Return [X, Y] of the center of cell containing provided text 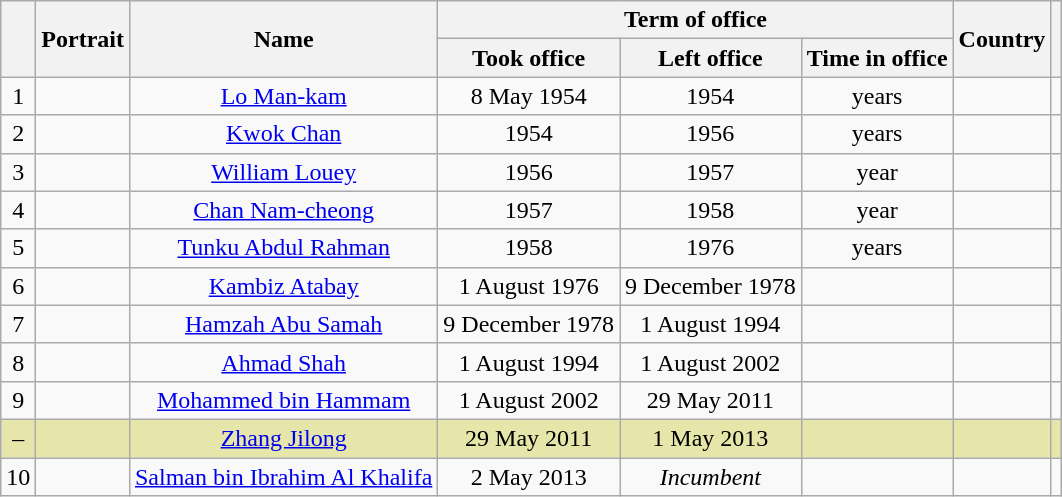
3 [18, 172]
Zhang Jilong [283, 438]
Left office [711, 58]
Salman bin Ibrahim Al Khalifa [283, 477]
Tunku Abdul Rahman [283, 248]
– [18, 438]
Term of office [696, 20]
1 May 2013 [711, 438]
Incumbent [711, 477]
Lo Man-kam [283, 96]
9 [18, 400]
8 May 1954 [529, 96]
Chan Nam-cheong [283, 210]
Ahmad Shah [283, 362]
Mohammed bin Hammam [283, 400]
Country [1002, 39]
Kambiz Atabay [283, 286]
1 [18, 96]
Kwok Chan [283, 134]
8 [18, 362]
1976 [711, 248]
Time in office [877, 58]
5 [18, 248]
7 [18, 324]
Portrait [83, 39]
10 [18, 477]
2 [18, 134]
1 August 1976 [529, 286]
Name [283, 39]
2 May 2013 [529, 477]
Hamzah Abu Samah [283, 324]
William Louey [283, 172]
4 [18, 210]
Took office [529, 58]
6 [18, 286]
